Search for the cell housing the specified text and yield its (X, Y) center coordinate. 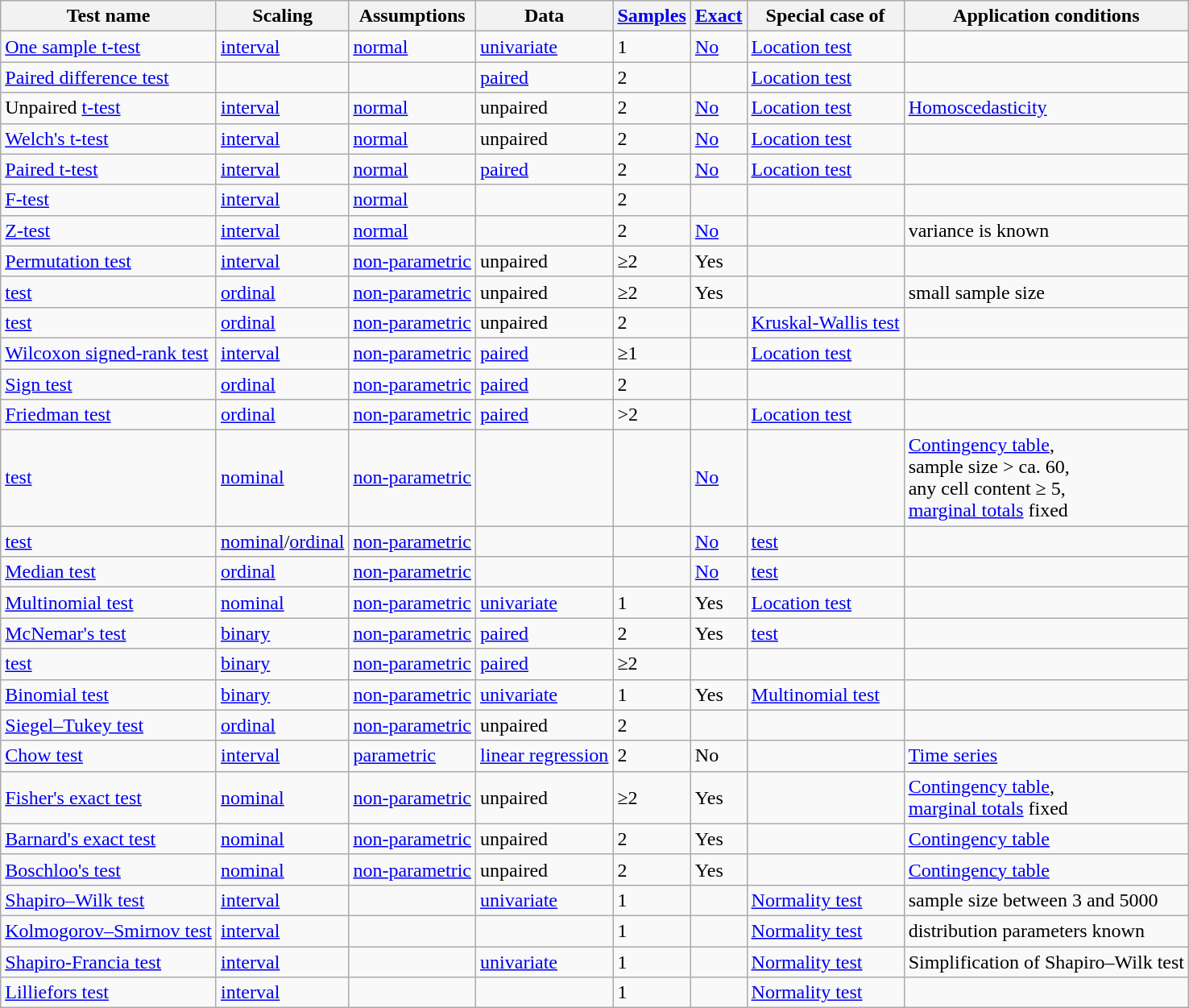
Paired difference test (109, 77)
Lilliefors test (109, 993)
Paired t-test (109, 169)
nominal/ordinal (282, 541)
Scaling (282, 16)
Kolmogorov–Smirnov test (109, 931)
Chow test (109, 756)
McNemar's test (109, 633)
Contingency table, marginal totals fixed (1046, 798)
>2 (652, 415)
sample size between 3 and 5000 (1046, 900)
One sample t-test (109, 47)
F-test (109, 200)
Homoscedasticity (1046, 108)
Barnard's exact test (109, 839)
Wilcoxon signed-rank test (109, 353)
Fisher's exact test (109, 798)
Kruskal-Wallis test (825, 322)
Data (545, 16)
small sample size (1046, 292)
Friedman test (109, 415)
variance is known (1046, 230)
Shapiro–Wilk test (109, 900)
Permutation test (109, 261)
parametric (412, 756)
linear regression (545, 756)
Contingency table, sample size > ca. 60, any cell content ≥ 5, marginal totals fixed (1046, 479)
distribution parameters known (1046, 931)
Boschloo's test (109, 869)
Time series (1046, 756)
Samples (652, 16)
Test name (109, 16)
Assumptions (412, 16)
Z-test (109, 230)
Sign test (109, 384)
Special case of (825, 16)
Binomial test (109, 695)
Median test (109, 572)
Welch's t-test (109, 139)
Exact (719, 16)
Unpaired t-test (109, 108)
Application conditions (1046, 16)
Siegel–Tukey test (109, 725)
Simplification of Shapiro–Wilk test (1046, 961)
≥1 (652, 353)
Shapiro-Francia test (109, 961)
